Capture the cell that displays the provided text and extract its [X, Y] central coordinate. 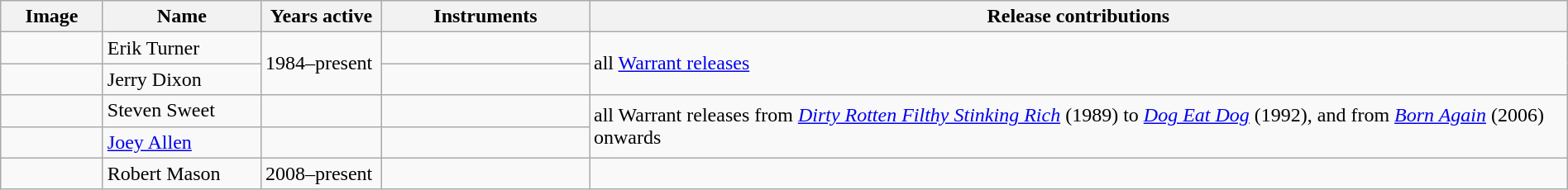
Image [52, 17]
Name [182, 17]
Jerry Dixon [182, 79]
all Warrant releases from Dirty Rotten Filthy Stinking Rich (1989) to Dog Eat Dog (1992), and from Born Again (2006) onwards [1078, 126]
Robert Mason [182, 173]
Steven Sweet [182, 111]
Instruments [485, 17]
2008–present [321, 173]
all Warrant releases [1078, 64]
Erik Turner [182, 48]
Years active [321, 17]
Release contributions [1078, 17]
Joey Allen [182, 142]
1984–present [321, 64]
